Provide the (X, Y) coordinate of the cell's center where the given text is located.  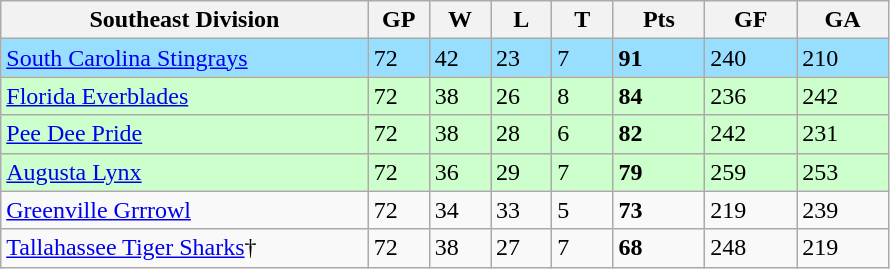
82 (659, 134)
231 (843, 134)
34 (460, 210)
23 (522, 58)
73 (659, 210)
Augusta Lynx (184, 172)
26 (522, 96)
239 (843, 210)
GA (843, 20)
8 (582, 96)
236 (751, 96)
Tallahassee Tiger Sharks† (184, 248)
5 (582, 210)
42 (460, 58)
Southeast Division (184, 20)
36 (460, 172)
Pts (659, 20)
68 (659, 248)
W (460, 20)
South Carolina Stingrays (184, 58)
27 (522, 248)
Greenville Grrrowl (184, 210)
T (582, 20)
33 (522, 210)
248 (751, 248)
Florida Everblades (184, 96)
GF (751, 20)
79 (659, 172)
240 (751, 58)
28 (522, 134)
Pee Dee Pride (184, 134)
259 (751, 172)
84 (659, 96)
210 (843, 58)
GP (398, 20)
91 (659, 58)
29 (522, 172)
253 (843, 172)
L (522, 20)
6 (582, 134)
